Pinpoint the cell where the given text exists, returning its (x, y) midpoint coordinate. 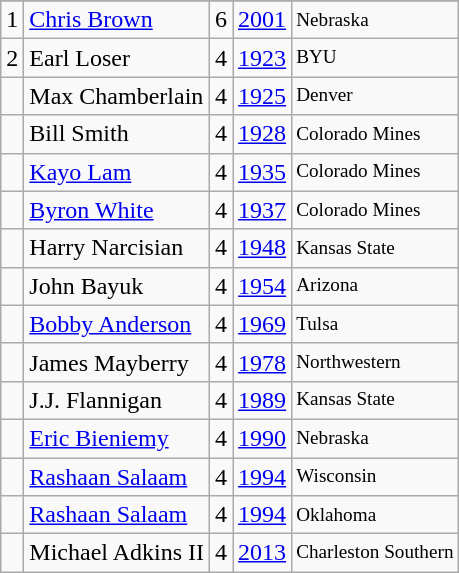
1989 (262, 400)
Harry Narcisian (117, 248)
1923 (262, 58)
1978 (262, 362)
BYU (375, 58)
Denver (375, 96)
Eric Bieniemy (117, 438)
1928 (262, 134)
Byron White (117, 210)
J.J. Flannigan (117, 400)
Michael Adkins II (117, 553)
1937 (262, 210)
1935 (262, 172)
Wisconsin (375, 477)
Bobby Anderson (117, 324)
Max Chamberlain (117, 96)
Earl Loser (117, 58)
Northwestern (375, 362)
Arizona (375, 286)
Bill Smith (117, 134)
1969 (262, 324)
2 (12, 58)
Chris Brown (117, 20)
2013 (262, 553)
Charleston Southern (375, 553)
1954 (262, 286)
James Mayberry (117, 362)
Oklahoma (375, 515)
1 (12, 20)
1990 (262, 438)
John Bayuk (117, 286)
Kayo Lam (117, 172)
1948 (262, 248)
1925 (262, 96)
2001 (262, 20)
Tulsa (375, 324)
6 (222, 20)
